Locate the cell with the specified text and output its (X, Y) center coordinate. 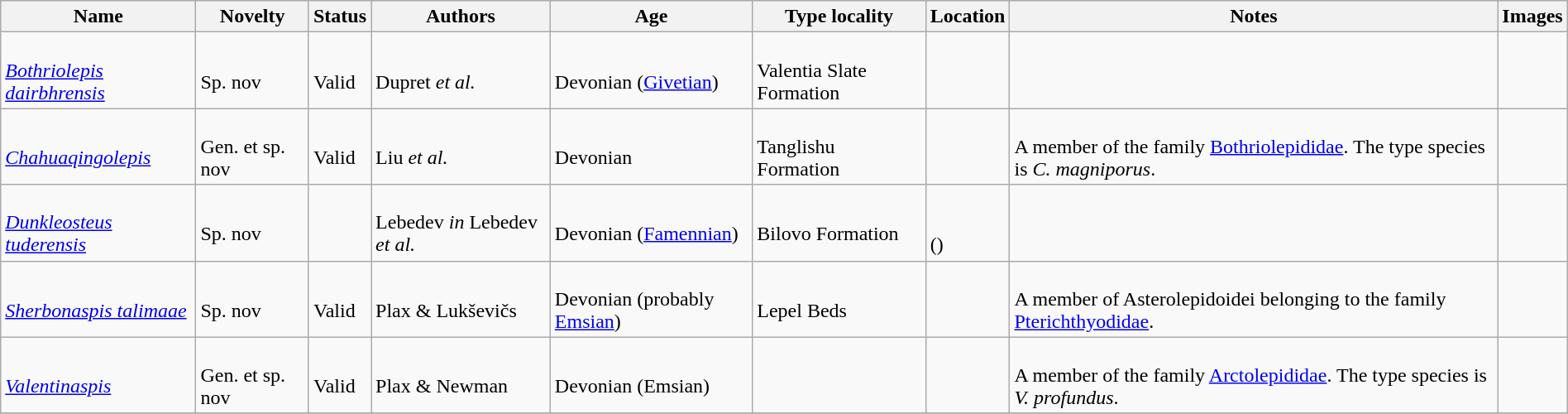
() (968, 223)
Bilovo Formation (839, 223)
Sherbonaspis talimaae (98, 299)
Devonian (651, 147)
Devonian (Famennian) (651, 223)
Bothriolepis dairbhrensis (98, 70)
Authors (461, 17)
Devonian (Emsian) (651, 375)
Name (98, 17)
Lepel Beds (839, 299)
Novelty (253, 17)
Images (1532, 17)
Liu et al. (461, 147)
Lebedev in Lebedev et al. (461, 223)
Type locality (839, 17)
Valentinaspis (98, 375)
Dunkleosteus tuderensis (98, 223)
A member of the family Bothriolepididae. The type species is C. magniporus. (1254, 147)
Tanglishu Formation (839, 147)
Location (968, 17)
Age (651, 17)
A member of Asterolepidoidei belonging to the family Pterichthyodidae. (1254, 299)
Chahuaqingolepis (98, 147)
Notes (1254, 17)
Plax & Newman (461, 375)
Status (339, 17)
Dupret et al. (461, 70)
Devonian (Givetian) (651, 70)
Plax & Lukševičs (461, 299)
Valentia Slate Formation (839, 70)
Devonian (probably Emsian) (651, 299)
A member of the family Arctolepididae. The type species is V. profundus. (1254, 375)
